Scan for the cell matching the given text and deliver its [X, Y] coordinate at center. 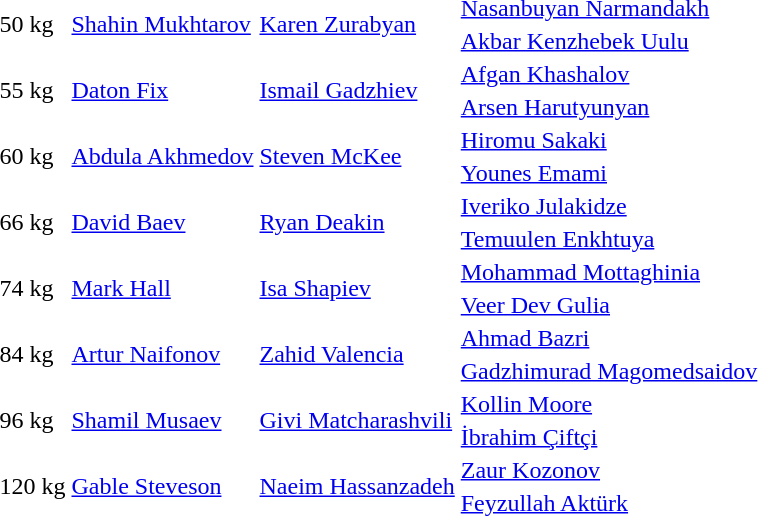
David Baev [162, 222]
Zahid Valencia [357, 354]
Givi Matcharashvili [357, 420]
Ryan Deakin [357, 222]
Shamil Musaev [162, 420]
Artur Naifonov [162, 354]
Mark Hall [162, 288]
Ismail Gadzhiev [357, 90]
Isa Shapiev [357, 288]
Steven McKee [357, 156]
Daton Fix [162, 90]
Abdula Akhmedov [162, 156]
